Provide the [X, Y] coordinate of the cell's center where the given text is located.  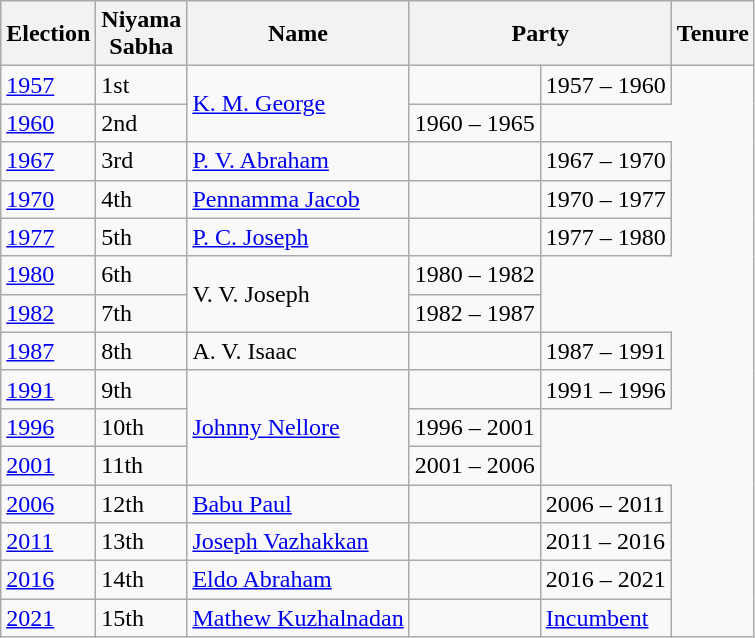
Mathew Kuzhalnadan [298, 618]
1977 – 1980 [606, 237]
1957 – 1960 [606, 85]
12th [142, 503]
2011 [48, 542]
1980 [48, 275]
8th [142, 351]
Eldo Abraham [298, 580]
14th [142, 580]
3rd [142, 161]
1982 [48, 313]
Johnny Nellore [298, 427]
7th [142, 313]
Election [48, 34]
6th [142, 275]
NiyamaSabha [142, 34]
2016 – 2021 [606, 580]
15th [142, 618]
Party [540, 34]
4th [142, 199]
1982 – 1987 [474, 313]
1st [142, 85]
11th [142, 465]
1960 [48, 123]
2021 [48, 618]
2006 – 2011 [606, 503]
1987 – 1991 [606, 351]
2006 [48, 503]
2nd [142, 123]
1957 [48, 85]
Babu Paul [298, 503]
K. M. George [298, 104]
1996 [48, 427]
1970 – 1977 [606, 199]
1991 – 1996 [606, 389]
1967 [48, 161]
5th [142, 237]
Name [298, 34]
1967 – 1970 [606, 161]
A. V. Isaac [298, 351]
2011 – 2016 [606, 542]
1970 [48, 199]
13th [142, 542]
P. C. Joseph [298, 237]
P. V. Abraham [298, 161]
Tenure [712, 34]
Pennamma Jacob [298, 199]
1991 [48, 389]
1996 – 2001 [474, 427]
1980 – 1982 [474, 275]
Incumbent [606, 618]
2001 – 2006 [474, 465]
9th [142, 389]
2001 [48, 465]
2016 [48, 580]
10th [142, 427]
1977 [48, 237]
1960 – 1965 [474, 123]
V. V. Joseph [298, 294]
Joseph Vazhakkan [298, 542]
1987 [48, 351]
